Capture the cell that displays the provided text and extract its (x, y) central coordinate. 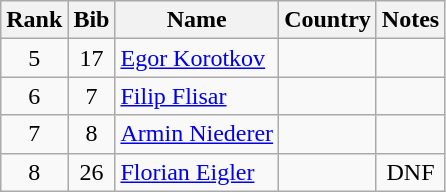
Rank (34, 20)
Notes (410, 20)
Armin Niederer (197, 134)
Country (328, 20)
Filip Flisar (197, 96)
17 (92, 58)
Egor Korotkov (197, 58)
Florian Eigler (197, 172)
Name (197, 20)
26 (92, 172)
6 (34, 96)
5 (34, 58)
DNF (410, 172)
Bib (92, 20)
